Find where the given text appears and provide that cell's center as (x, y) coordinate. 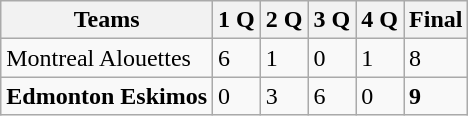
3 (284, 96)
Teams (107, 20)
2 Q (284, 20)
1 Q (237, 20)
Edmonton Eskimos (107, 96)
Final (436, 20)
8 (436, 58)
3 Q (332, 20)
4 Q (380, 20)
Montreal Alouettes (107, 58)
9 (436, 96)
